Identify which cell holds the provided text, then report its (x, y) central coordinate. 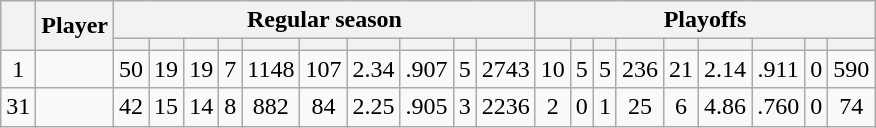
2743 (506, 69)
2 (552, 107)
.760 (778, 107)
.911 (778, 69)
7 (230, 69)
42 (132, 107)
74 (852, 107)
10 (552, 69)
50 (132, 69)
2.14 (726, 69)
107 (324, 69)
25 (640, 107)
590 (852, 69)
15 (166, 107)
8 (230, 107)
6 (680, 107)
Regular season (325, 20)
882 (271, 107)
.907 (426, 69)
Playoffs (705, 20)
2236 (506, 107)
.905 (426, 107)
2.34 (374, 69)
236 (640, 69)
2.25 (374, 107)
1148 (271, 69)
14 (202, 107)
3 (464, 107)
21 (680, 69)
Player (75, 26)
84 (324, 107)
4.86 (726, 107)
31 (18, 107)
